Output the [X, Y] coordinate of the center of the cell containing the given text.  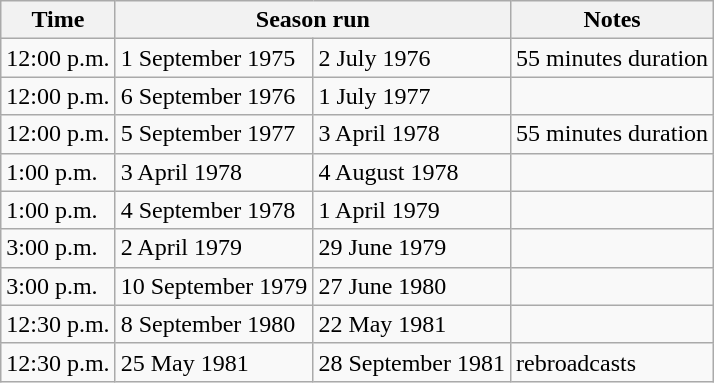
4 September 1978 [214, 210]
Time [58, 20]
4 August 1978 [412, 172]
29 June 1979 [412, 248]
Season run [312, 20]
27 June 1980 [412, 286]
22 May 1981 [412, 324]
1 September 1975 [214, 58]
5 September 1977 [214, 134]
6 September 1976 [214, 96]
8 September 1980 [214, 324]
10 September 1979 [214, 286]
25 May 1981 [214, 362]
2 April 1979 [214, 248]
Notes [612, 20]
2 July 1976 [412, 58]
28 September 1981 [412, 362]
1 July 1977 [412, 96]
rebroadcasts [612, 362]
1 April 1979 [412, 210]
